Extract the (X, Y) coordinate from the center of the cell holding the provided text.  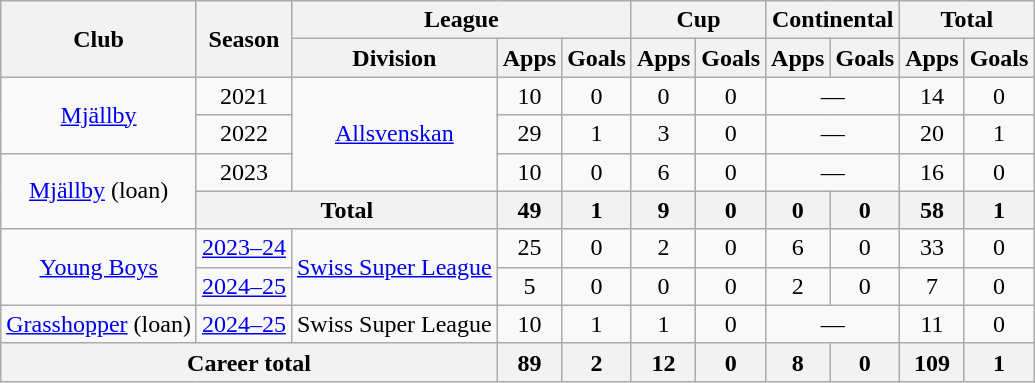
14 (932, 96)
2022 (244, 134)
Allsvenskan (394, 134)
25 (529, 248)
8 (798, 362)
3 (663, 134)
Continental (833, 20)
Young Boys (99, 267)
58 (932, 210)
49 (529, 210)
Career total (249, 362)
League (461, 20)
33 (932, 248)
Club (99, 39)
2023 (244, 172)
89 (529, 362)
9 (663, 210)
Cup (698, 20)
Mjällby (99, 115)
Grasshopper (loan) (99, 324)
2023–24 (244, 248)
109 (932, 362)
7 (932, 286)
12 (663, 362)
Division (394, 58)
20 (932, 134)
11 (932, 324)
5 (529, 286)
29 (529, 134)
Season (244, 39)
16 (932, 172)
2021 (244, 96)
Mjällby (loan) (99, 191)
